Scan for the cell matching the given text and deliver its (x, y) coordinate at center. 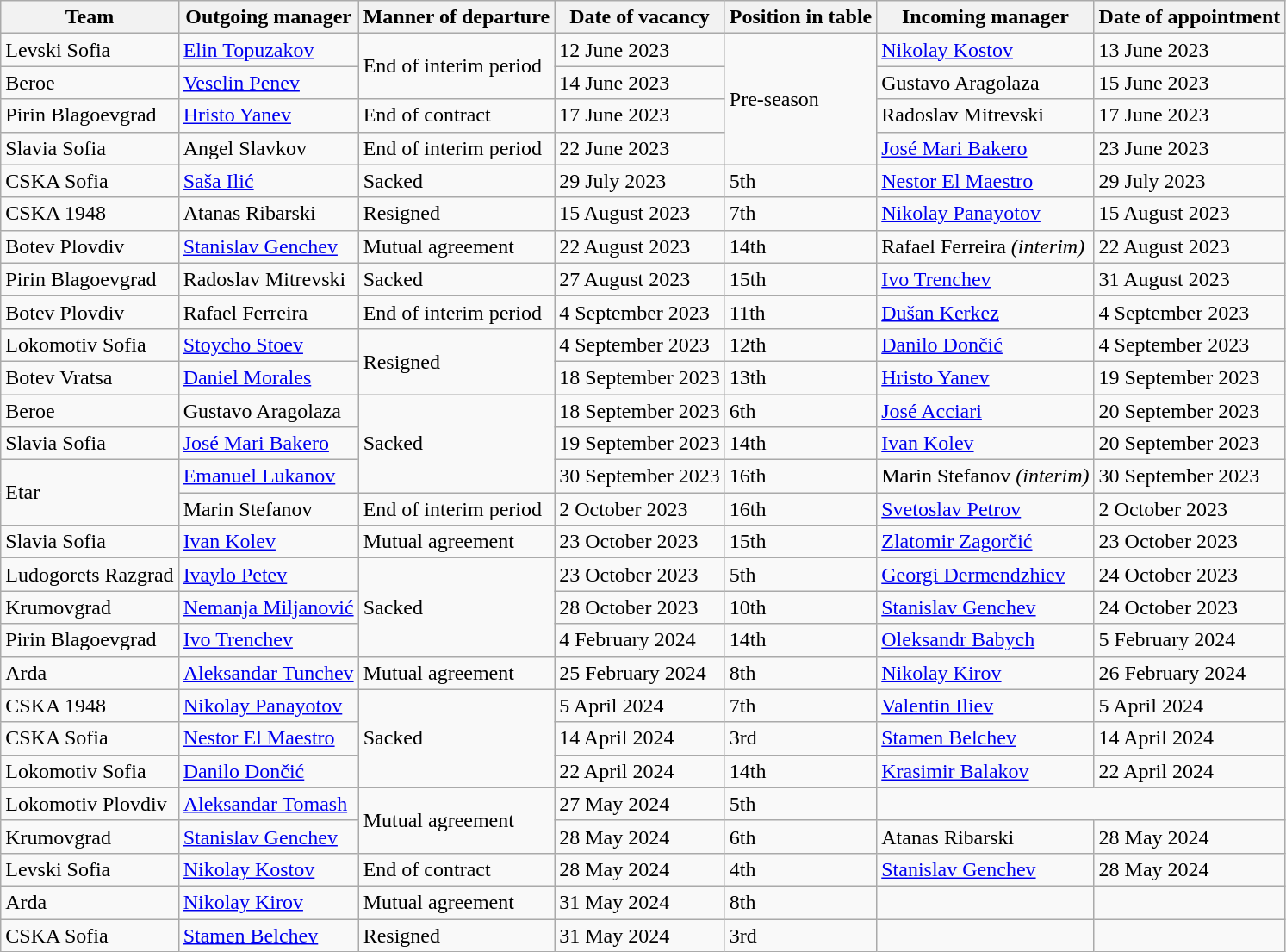
27 May 2024 (640, 804)
Emanuel Lukanov (269, 476)
Saša Ilić (269, 181)
Incoming manager (985, 17)
Nemanja Miljanović (269, 607)
Botev Vratsa (90, 377)
13 June 2023 (1190, 50)
Marin Stefanov (269, 509)
Outgoing manager (269, 17)
Georgi Dermendzhiev (985, 575)
Date of vacancy (640, 17)
Ludogorets Razgrad (90, 575)
Pre-season (800, 99)
12 June 2023 (640, 50)
José Acciari (985, 411)
Daniel Morales (269, 377)
14 June 2023 (640, 83)
Date of appointment (1190, 17)
27 August 2023 (640, 279)
28 October 2023 (640, 607)
11th (800, 312)
Oleksandr Babych (985, 640)
Veselin Penev (269, 83)
4th (800, 869)
Valentin Iliev (985, 706)
Position in table (800, 17)
15 June 2023 (1190, 83)
Lokomotiv Plovdiv (90, 804)
25 February 2024 (640, 673)
Etar (90, 493)
Manner of departure (457, 17)
5 February 2024 (1190, 640)
Rafael Ferreira (interim) (985, 246)
10th (800, 607)
Krasimir Balakov (985, 771)
Ivaylo Petev (269, 575)
22 June 2023 (640, 148)
Team (90, 17)
13th (800, 377)
23 June 2023 (1190, 148)
Aleksandar Tunchev (269, 673)
12th (800, 345)
Svetoslav Petrov (985, 509)
Dušan Kerkez (985, 312)
Elin Topuzakov (269, 50)
Angel Slavkov (269, 148)
Marin Stefanov (interim) (985, 476)
Stoycho Stoev (269, 345)
26 February 2024 (1190, 673)
Rafael Ferreira (269, 312)
31 August 2023 (1190, 279)
4 February 2024 (640, 640)
Aleksandar Tomash (269, 804)
Zlatomir Zagorčić (985, 542)
